Find where the given text appears and provide that cell's center as [x, y] coordinate. 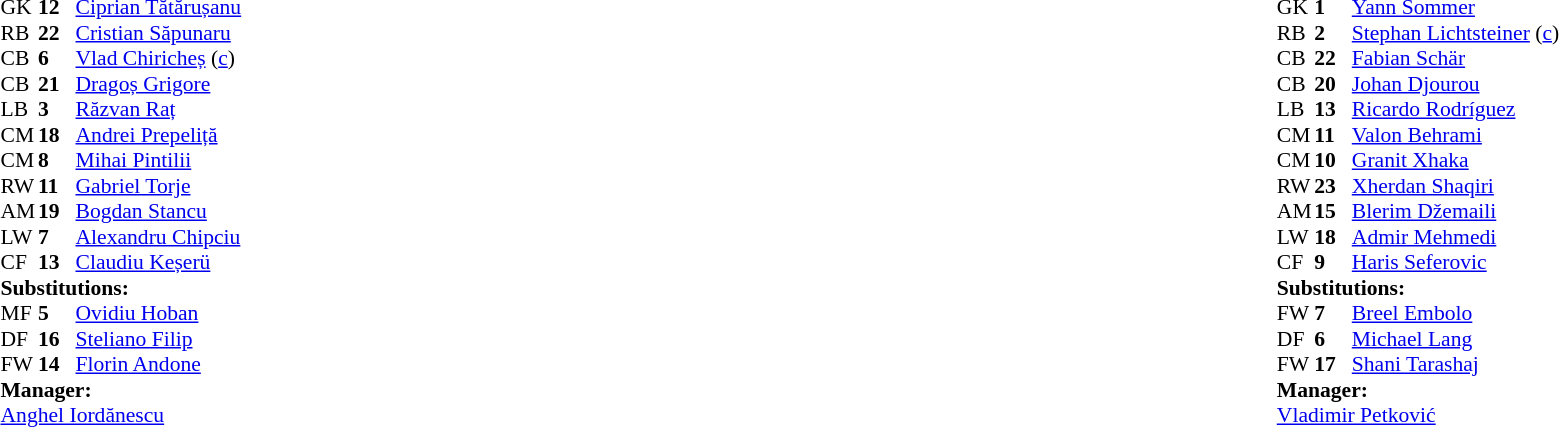
21 [57, 84]
17 [1333, 365]
9 [1333, 263]
19 [57, 211]
23 [1333, 186]
Florin Andone [159, 365]
Andrei Prepeliță [159, 135]
Blerim Džemaili [1456, 211]
Ovidiu Hoban [159, 313]
Admir Mehmedi [1456, 237]
5 [57, 313]
14 [57, 365]
Shani Tarashaj [1456, 365]
Fabian Schär [1456, 59]
Ricardo Rodríguez [1456, 109]
Granit Xhaka [1456, 161]
16 [57, 339]
20 [1333, 84]
Johan Djourou [1456, 84]
3 [57, 109]
MF [19, 313]
Steliano Filip [159, 339]
10 [1333, 161]
Xherdan Shaqiri [1456, 186]
Gabriel Torje [159, 186]
Michael Lang [1456, 339]
Vlad Chiricheș (c) [159, 59]
2 [1333, 33]
Cristian Săpunaru [159, 33]
15 [1333, 211]
Stephan Lichtsteiner (c) [1456, 33]
Breel Embolo [1456, 313]
Răzvan Raț [159, 109]
Claudiu Keșerü [159, 263]
Dragoș Grigore [159, 84]
8 [57, 161]
Alexandru Chipciu [159, 237]
Bogdan Stancu [159, 211]
Valon Behrami [1456, 135]
Mihai Pintilii [159, 161]
Haris Seferovic [1456, 263]
